Identify which cell holds the provided text, then report its [x, y] central coordinate. 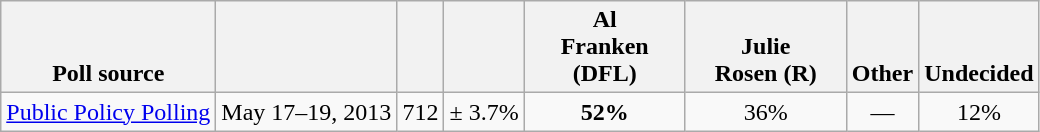
712 [420, 112]
May 17–19, 2013 [306, 112]
AlFranken (DFL) [604, 47]
52% [604, 112]
Undecided [979, 47]
Public Policy Polling [108, 112]
12% [979, 112]
— [882, 112]
36% [766, 112]
Poll source [108, 47]
Other [882, 47]
± 3.7% [484, 112]
JulieRosen (R) [766, 47]
